Scan for the cell matching the given text and deliver its (X, Y) coordinate at center. 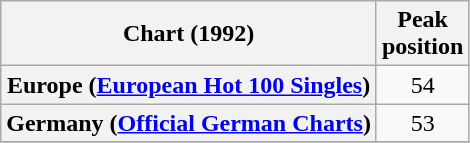
Peakposition (422, 34)
54 (422, 85)
Europe (European Hot 100 Singles) (189, 85)
Germany (Official German Charts) (189, 123)
53 (422, 123)
Chart (1992) (189, 34)
